Return the (x, y) coordinate for the center point of the cell that contains the specified text.  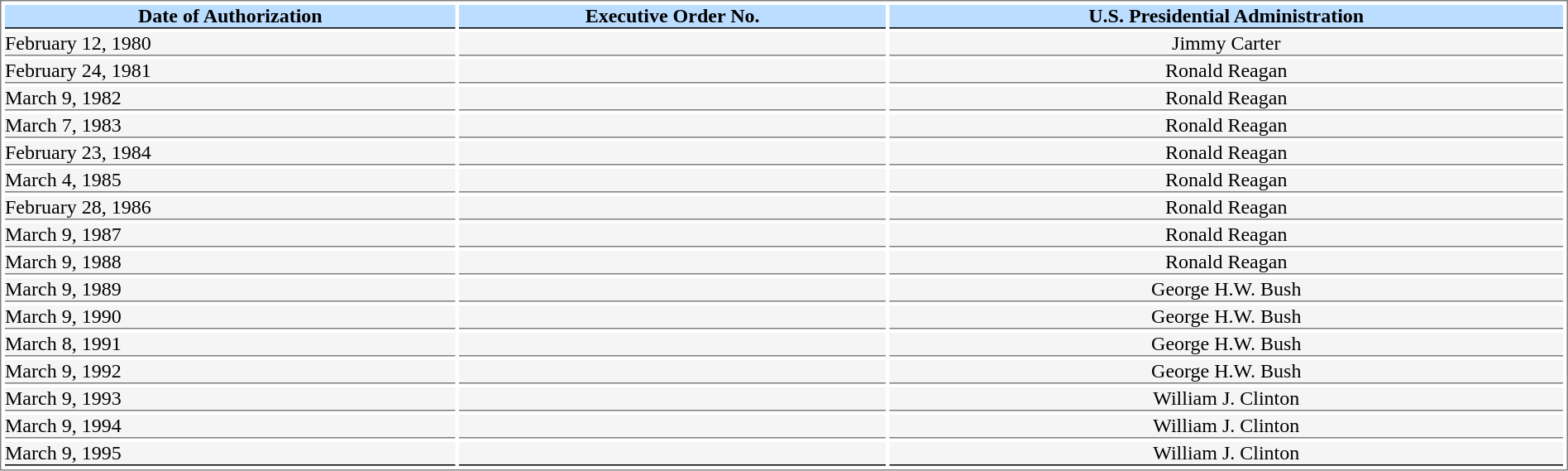
March 9, 1992 (230, 372)
March 7, 1983 (230, 126)
March 9, 1988 (230, 262)
Executive Order No. (672, 17)
Date of Authorization (230, 17)
March 9, 1990 (230, 317)
March 9, 1993 (230, 399)
February 24, 1981 (230, 71)
March 9, 1989 (230, 290)
March 9, 1994 (230, 426)
February 12, 1980 (230, 44)
U.S. Presidential Administration (1226, 17)
March 9, 1982 (230, 99)
March 9, 1987 (230, 235)
February 23, 1984 (230, 153)
Jimmy Carter (1226, 44)
February 28, 1986 (230, 208)
March 4, 1985 (230, 180)
March 8, 1991 (230, 344)
March 9, 1995 (230, 454)
